From the cell containing the given text, extract its center point as (X, Y) coordinate. 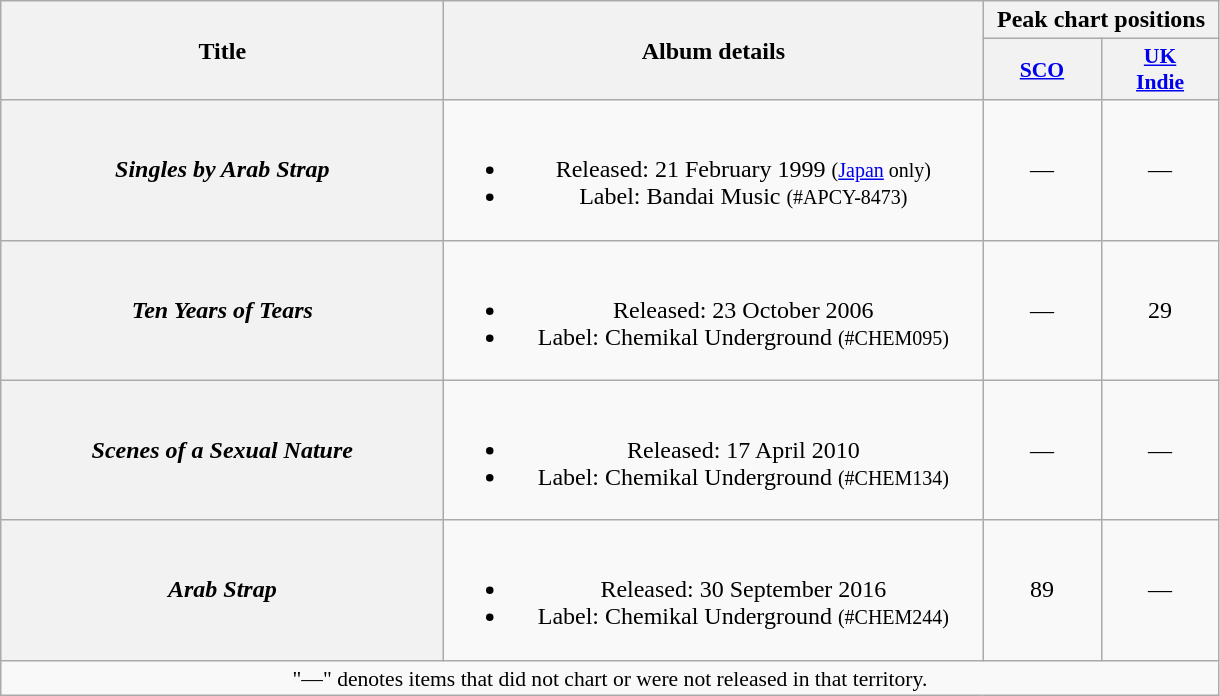
29 (1160, 310)
"—" denotes items that did not chart or were not released in that territory. (610, 678)
Arab Strap (222, 590)
SCO (1042, 70)
UKIndie (1160, 70)
Title (222, 50)
Singles by Arab Strap (222, 170)
89 (1042, 590)
Released: 30 September 2016Label: Chemikal Underground (#CHEM244) (714, 590)
Ten Years of Tears (222, 310)
Scenes of a Sexual Nature (222, 450)
Released: 21 February 1999 (Japan only)Label: Bandai Music (#APCY-8473) (714, 170)
Released: 17 April 2010Label: Chemikal Underground (#CHEM134) (714, 450)
Album details (714, 50)
Peak chart positions (1101, 20)
Released: 23 October 2006Label: Chemikal Underground (#CHEM095) (714, 310)
